Locate the cell with the specified text and output its [X, Y] center coordinate. 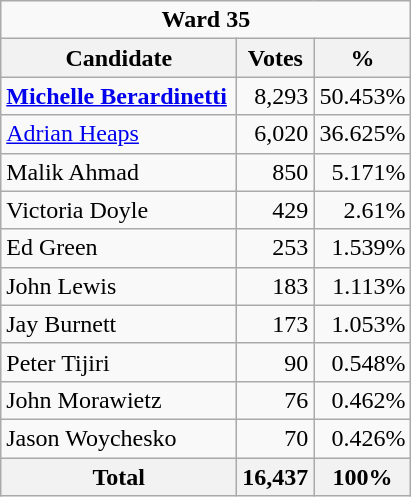
16,437 [276, 477]
Candidate [119, 58]
% [362, 58]
Jay Burnett [119, 324]
173 [276, 324]
Jason Woychesko [119, 438]
1.113% [362, 286]
1.539% [362, 248]
850 [276, 172]
Victoria Doyle [119, 210]
John Lewis [119, 286]
70 [276, 438]
100% [362, 477]
429 [276, 210]
50.453% [362, 96]
Total [119, 477]
Votes [276, 58]
Michelle Berardinetti [119, 96]
36.625% [362, 134]
76 [276, 400]
Malik Ahmad [119, 172]
Adrian Heaps [119, 134]
0.426% [362, 438]
183 [276, 286]
Peter Tijiri [119, 362]
Ward 35 [206, 20]
1.053% [362, 324]
John Morawietz [119, 400]
0.462% [362, 400]
8,293 [276, 96]
90 [276, 362]
2.61% [362, 210]
0.548% [362, 362]
6,020 [276, 134]
253 [276, 248]
Ed Green [119, 248]
5.171% [362, 172]
